Determine the (X, Y) coordinate at the center of the cell enclosing the given text.  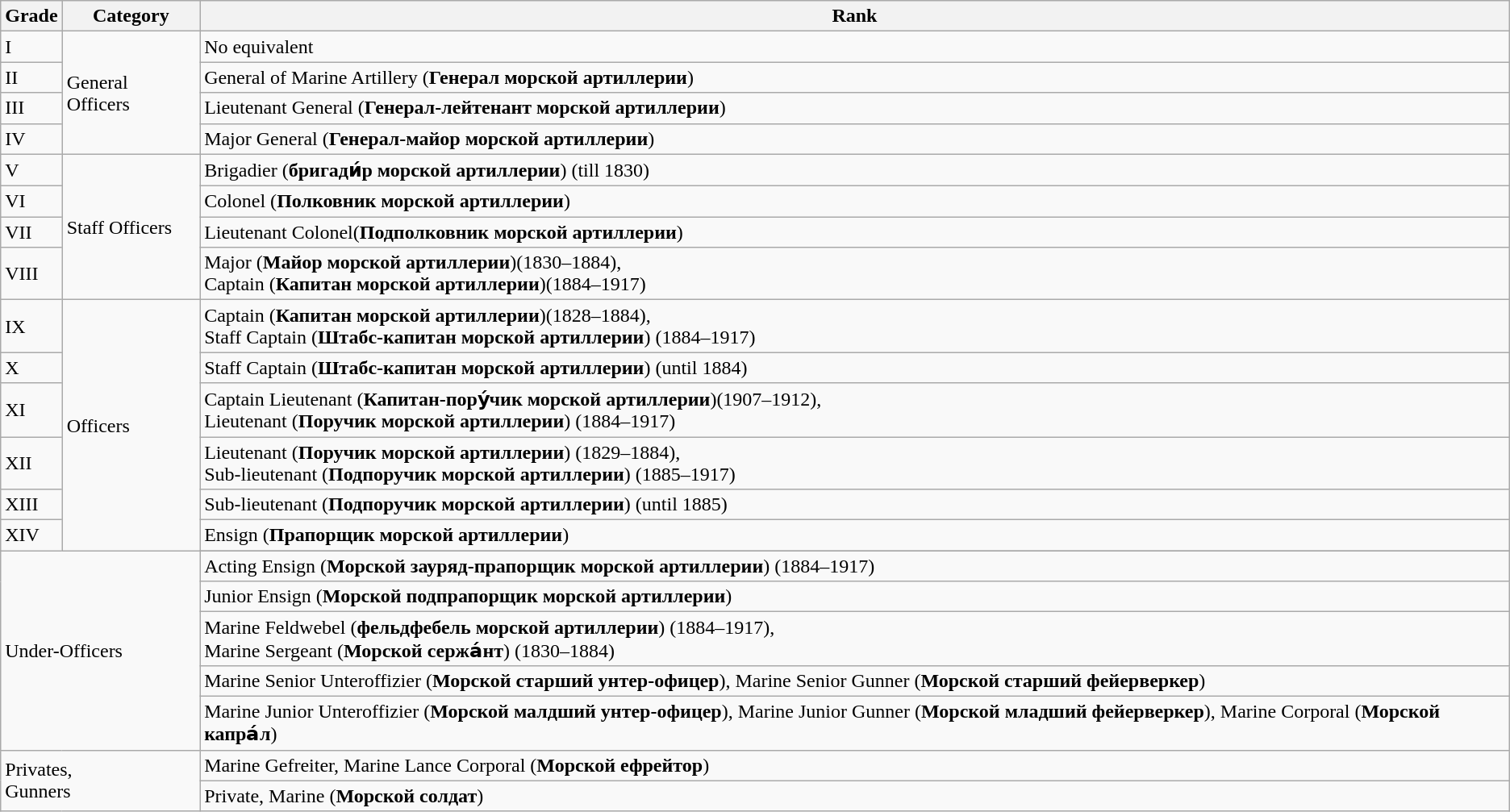
Staff Officers (131, 227)
Lieutenant (Поручик морской артиллерии) (1829–1884), Sub-lieutenant (Подпоручик морской артиллерии) (1885–1917) (855, 463)
XI (31, 410)
II (31, 77)
General of Marine Artillery (Генерал морской артиллерии) (855, 77)
IV (31, 139)
Marine Gefreiter, Marine Lance Corporal (Морской ефрейтор) (855, 765)
Sub-lieutenant (Подпоручик морской артиллерии) (until 1885) (855, 505)
Staff Captain (Штабс-капитан морской артиллерии) (until 1884) (855, 368)
III (31, 108)
VIII (31, 274)
Marine Junior Unteroffizier (Морской малдший унтер-офицер), Marine Junior Gunner (Морской младший фейерверкер), Marine Corporal (Морской капра́л) (855, 722)
Captain (Капитан морской артиллерии)(1828–1884), Staff Captain (Штабс-капитан морской артиллерии) (1884–1917) (855, 326)
Ensign (Прапорщик морской артиллерии) (855, 535)
Category (131, 16)
I (31, 47)
Major (Майор морской артиллерии)(1830–1884), Captain (Капитан морской артиллерии)(1884–1917) (855, 274)
Acting Ensign (Морской зауряд-прапорщик морской артиллерии) (1884–1917) (855, 566)
X (31, 368)
Lieutenant General (Генерал-лейтенант морской артиллерии) (855, 108)
Marine Senior Unteroffizier (Морской старший унтер-офицер), Marine Senior Gunner (Морской старший фейерверкер) (855, 681)
Colonel (Полковник морской артиллерии) (855, 202)
Brigadier (бригади́р морской артиллерии) (till 1830) (855, 170)
IX (31, 326)
Private, Marine (Морской солдат) (855, 796)
XIII (31, 505)
Officers (131, 426)
Major General (Генерал-майор морской артиллерии) (855, 139)
General Officers (131, 93)
Grade (31, 16)
Captain Lieutenant (Капитан-пору́чик морской артиллерии)(1907–1912), Lieutenant (Поручик морской артиллерии) (1884–1917) (855, 410)
Junior Ensign (Морской подпрапорщик морской артиллерии) (855, 597)
XII (31, 463)
Privates, Gunners (100, 781)
XIV (31, 535)
No equivalent (855, 47)
VI (31, 202)
Under-Officers (100, 650)
V (31, 170)
VII (31, 232)
Lieutenant Colonel(Подполковник морской артиллерии) (855, 232)
Rank (855, 16)
Marine Feldwebel (фельдфебель морской артиллерии) (1884–1917), Marine Sergeant (Морской сержа́нт) (1830–1884) (855, 639)
